Locate the cell with the specified text and output its (x, y) center coordinate. 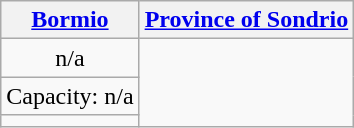
Bormio (70, 20)
n/a (70, 58)
Province of Sondrio (246, 20)
Capacity: n/a (70, 96)
